For the text-containing cell, return its midpoint in (X, Y) coordinate format. 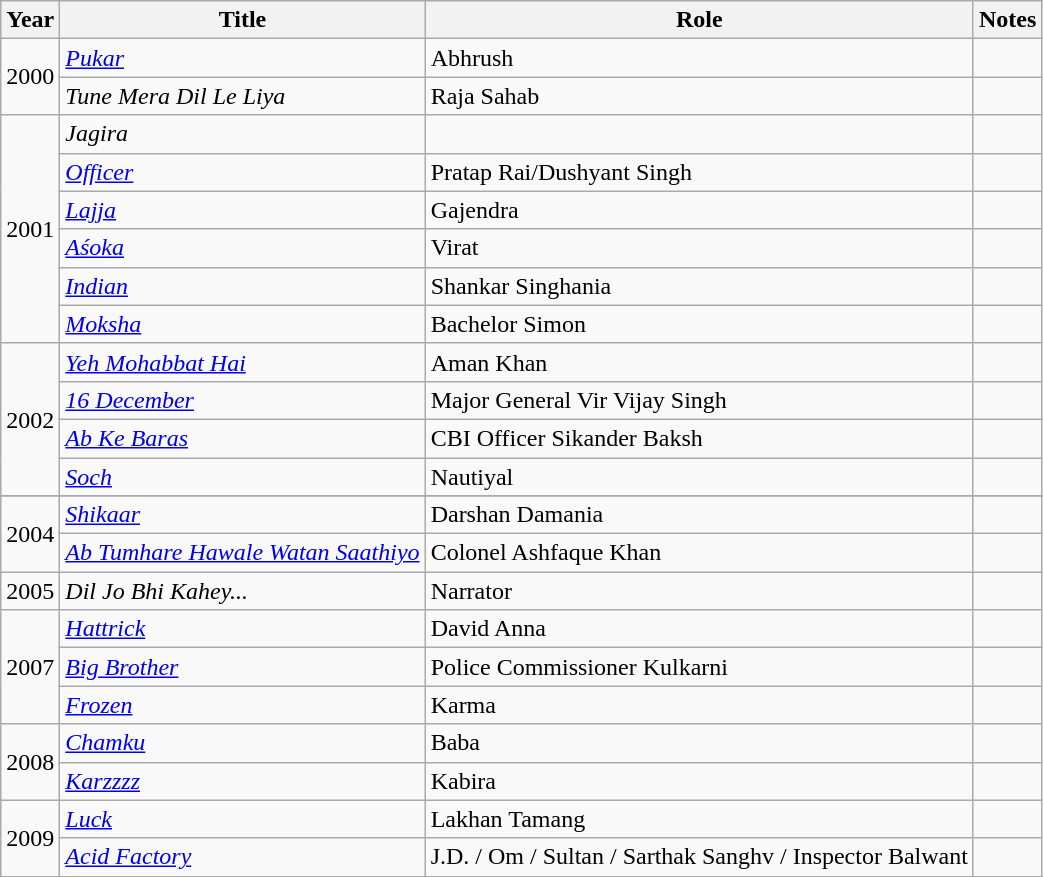
Pratap Rai/Dushyant Singh (699, 172)
Lakhan Tamang (699, 819)
CBI Officer Sikander Baksh (699, 438)
Raja Sahab (699, 96)
Officer (242, 172)
2008 (30, 762)
2004 (30, 534)
Chamku (242, 743)
2005 (30, 591)
Darshan Damania (699, 515)
16 December (242, 400)
Abhrush (699, 58)
Gajendra (699, 210)
2009 (30, 838)
Jagira (242, 134)
Luck (242, 819)
David Anna (699, 629)
Hattrick (242, 629)
Virat (699, 248)
Major General Vir Vijay Singh (699, 400)
Tune Mera Dil Le Liya (242, 96)
Dil Jo Bhi Kahey... (242, 591)
Kabira (699, 781)
Colonel Ashfaque Khan (699, 553)
Moksha (242, 324)
J.D. / Om / Sultan / Sarthak Sanghv / Inspector Balwant (699, 857)
Karzzzz (242, 781)
Year (30, 20)
Shankar Singhania (699, 286)
Indian (242, 286)
2007 (30, 667)
Nautiyal (699, 477)
Title (242, 20)
Ab Ke Baras (242, 438)
Ab Tumhare Hawale Watan Saathiyo (242, 553)
2000 (30, 77)
Shikaar (242, 515)
Police Commissioner Kulkarni (699, 667)
Narrator (699, 591)
Aman Khan (699, 362)
Karma (699, 705)
Acid Factory (242, 857)
Bachelor Simon (699, 324)
Lajja (242, 210)
Frozen (242, 705)
Soch (242, 477)
Role (699, 20)
Yeh Mohabbat Hai (242, 362)
Pukar (242, 58)
2002 (30, 419)
2001 (30, 229)
Big Brother (242, 667)
Notes (1007, 20)
Aśoka (242, 248)
Baba (699, 743)
